Capture the cell that displays the provided text and extract its [x, y] central coordinate. 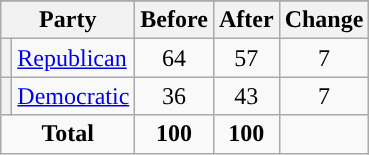
57 [246, 58]
43 [246, 96]
Before [174, 20]
Change [324, 20]
Party [68, 20]
36 [174, 96]
Democratic [74, 96]
64 [174, 58]
After [246, 20]
Republican [74, 58]
Total [68, 134]
